Extract the (X, Y) coordinate from the center of the cell holding the provided text.  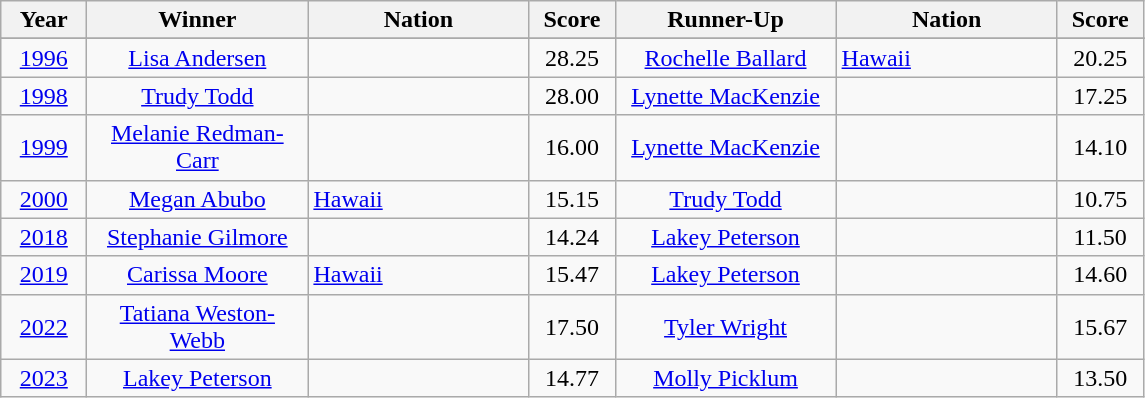
10.75 (1100, 199)
Tatiana Weston-Webb (198, 326)
14.60 (1100, 275)
17.25 (1100, 96)
2022 (44, 326)
14.10 (1100, 148)
2023 (44, 378)
Year (44, 20)
15.47 (572, 275)
2019 (44, 275)
Carissa Moore (198, 275)
1996 (44, 58)
14.77 (572, 378)
17.50 (572, 326)
11.50 (1100, 237)
Melanie Redman-Carr (198, 148)
Stephanie Gilmore (198, 237)
16.00 (572, 148)
Megan Abubo (198, 199)
Lisa Andersen (198, 58)
14.24 (572, 237)
20.25 (1100, 58)
1999 (44, 148)
13.50 (1100, 378)
15.15 (572, 199)
15.67 (1100, 326)
2018 (44, 237)
28.00 (572, 96)
2000 (44, 199)
Molly Picklum (726, 378)
Tyler Wright (726, 326)
Winner (198, 20)
1998 (44, 96)
Rochelle Ballard (726, 58)
28.25 (572, 58)
Runner-Up (726, 20)
